Pinpoint the cell where the given text exists, returning its (x, y) midpoint coordinate. 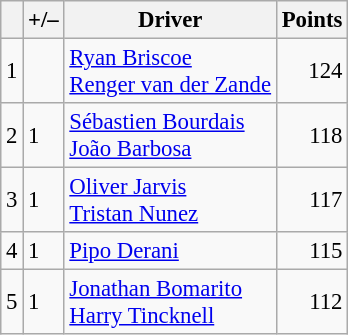
Oliver Jarvis Tristan Nunez (170, 200)
117 (312, 200)
Ryan Briscoe Renger van der Zande (170, 72)
124 (312, 72)
2 (12, 136)
115 (312, 251)
+/– (44, 20)
118 (312, 136)
3 (12, 200)
4 (12, 251)
112 (312, 302)
Sébastien Bourdais João Barbosa (170, 136)
Driver (170, 20)
Points (312, 20)
Jonathan Bomarito Harry Tincknell (170, 302)
5 (12, 302)
Pipo Derani (170, 251)
